Return [X, Y] of the center of cell containing provided text 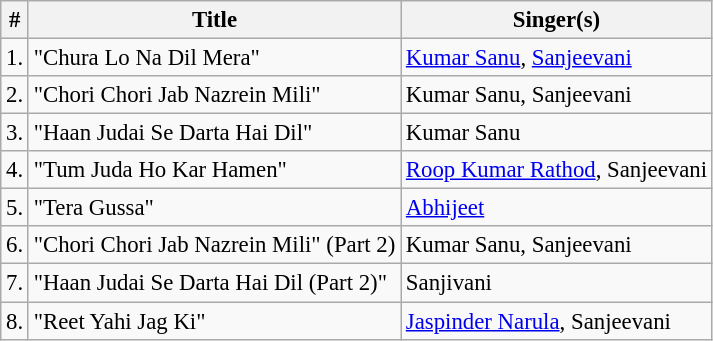
5. [15, 208]
"Haan Judai Se Darta Hai Dil (Part 2)" [214, 283]
Abhijeet [557, 208]
# [15, 20]
"Tum Juda Ho Kar Hamen" [214, 170]
"Chura Lo Na Dil Mera" [214, 58]
"Chori Chori Jab Nazrein Mili" (Part 2) [214, 245]
"Haan Judai Se Darta Hai Dil" [214, 133]
Singer(s) [557, 20]
2. [15, 95]
"Chori Chori Jab Nazrein Mili" [214, 95]
"Tera Gussa" [214, 208]
6. [15, 245]
Jaspinder Narula, Sanjeevani [557, 321]
3. [15, 133]
Title [214, 20]
Roop Kumar Rathod, Sanjeevani [557, 170]
Sanjivani [557, 283]
4. [15, 170]
Kumar Sanu [557, 133]
"Reet Yahi Jag Ki" [214, 321]
8. [15, 321]
1. [15, 58]
7. [15, 283]
